Extract the [x, y] coordinate from the center of the cell holding the provided text.  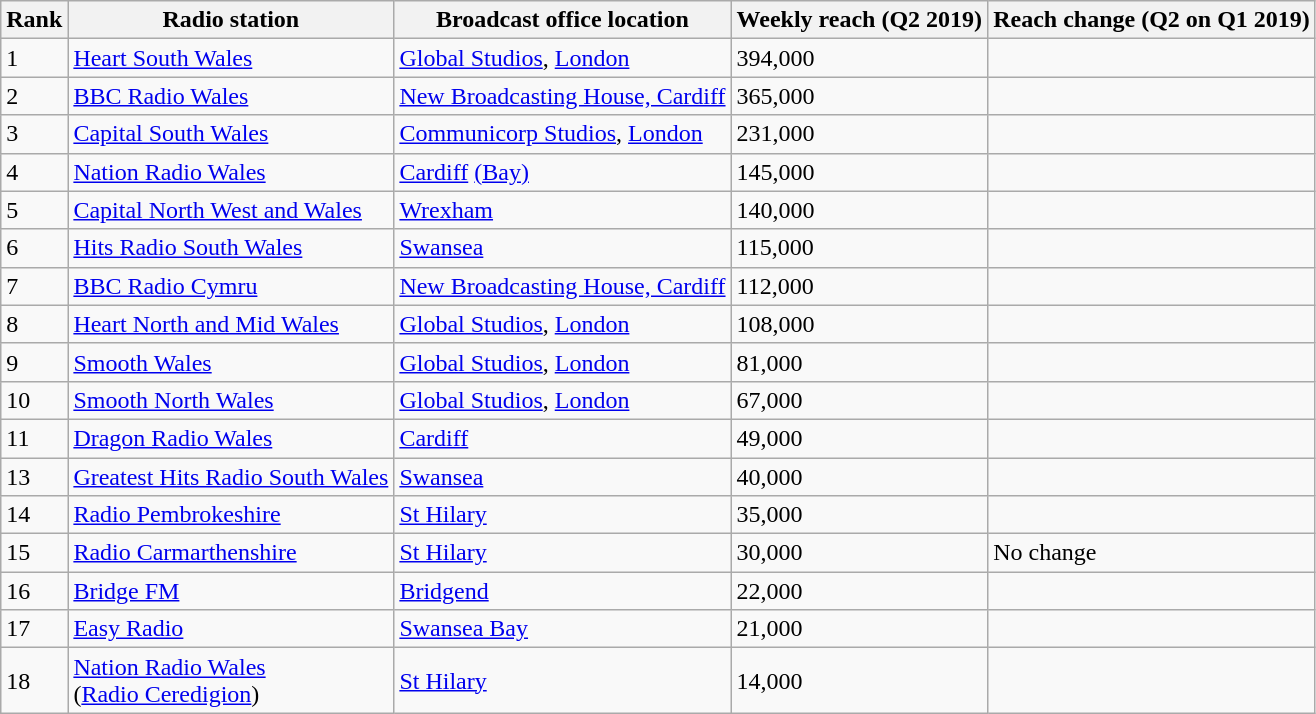
2 [34, 96]
Bridge FM [231, 591]
40,000 [860, 477]
Cardiff [562, 438]
6 [34, 248]
9 [34, 362]
18 [34, 680]
Rank [34, 20]
30,000 [860, 553]
Nation Radio Wales [231, 172]
49,000 [860, 438]
Communicorp Studios, London [562, 134]
Bridgend [562, 591]
Nation Radio Wales(Radio Ceredigion) [231, 680]
5 [34, 210]
BBC Radio Cymru [231, 286]
Broadcast office location [562, 20]
7 [34, 286]
15 [34, 553]
Swansea Bay [562, 629]
Capital North West and Wales [231, 210]
21,000 [860, 629]
Radio station [231, 20]
Capital South Wales [231, 134]
Smooth Wales [231, 362]
35,000 [860, 515]
Heart South Wales [231, 58]
Smooth North Wales [231, 400]
17 [34, 629]
Radio Pembrokeshire [231, 515]
4 [34, 172]
1 [34, 58]
Heart North and Mid Wales [231, 324]
365,000 [860, 96]
3 [34, 134]
Hits Radio South Wales [231, 248]
BBC Radio Wales [231, 96]
112,000 [860, 286]
231,000 [860, 134]
11 [34, 438]
Radio Carmarthenshire [231, 553]
Reach change (Q2 on Q1 2019) [1152, 20]
Easy Radio [231, 629]
115,000 [860, 248]
14 [34, 515]
67,000 [860, 400]
Wrexham [562, 210]
145,000 [860, 172]
394,000 [860, 58]
108,000 [860, 324]
13 [34, 477]
10 [34, 400]
140,000 [860, 210]
Cardiff (Bay) [562, 172]
Greatest Hits Radio South Wales [231, 477]
16 [34, 591]
No change [1152, 553]
Weekly reach (Q2 2019) [860, 20]
81,000 [860, 362]
22,000 [860, 591]
14,000 [860, 680]
Dragon Radio Wales [231, 438]
8 [34, 324]
